Scan for the cell matching the given text and deliver its (X, Y) coordinate at center. 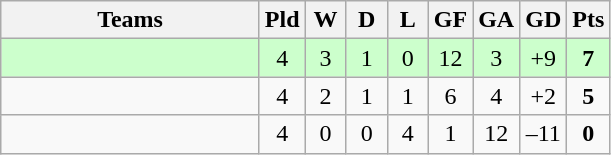
Teams (130, 20)
Pts (588, 20)
GF (450, 20)
5 (588, 96)
Pld (282, 20)
GA (496, 20)
GD (544, 20)
W (326, 20)
D (366, 20)
2 (326, 96)
6 (450, 96)
–11 (544, 134)
L (408, 20)
7 (588, 58)
+2 (544, 96)
+9 (544, 58)
